For the text-containing cell, return its midpoint in [x, y] coordinate format. 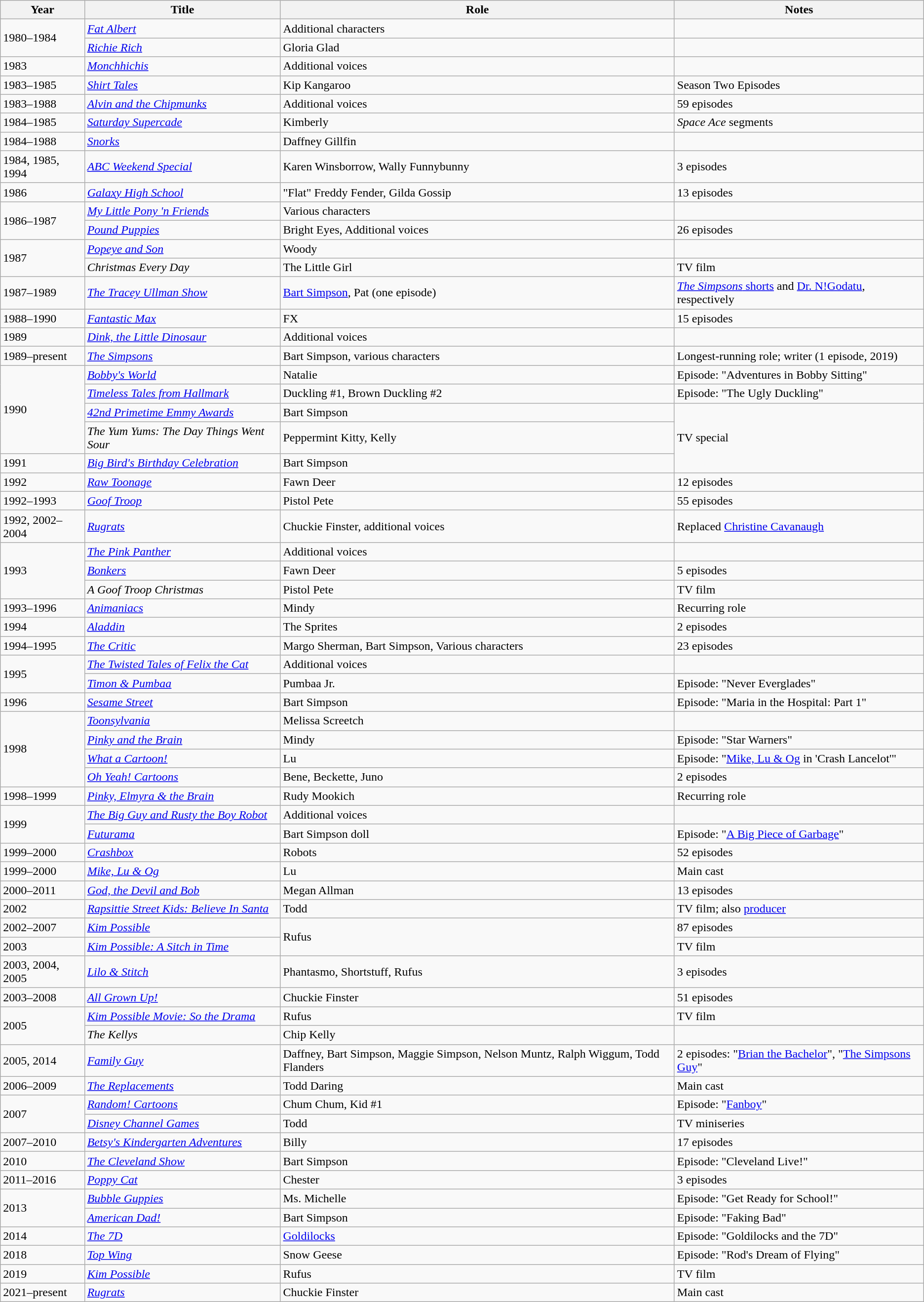
The Tracey Ullman Show [183, 293]
Top Wing [183, 1255]
Daffney, Bart Simpson, Maggie Simpson, Nelson Muntz, Ralph Wiggum, Todd Flanders [477, 1061]
2002–2007 [42, 928]
12 episodes [799, 482]
Episode: "Cleveland Live!" [799, 1161]
Space Ace segments [799, 122]
15 episodes [799, 318]
Phantasmo, Shortstuff, Rufus [477, 972]
Christmas Every Day [183, 268]
Futurama [183, 833]
The Yum Yums: The Day Things Went Sour [183, 437]
Pinky, Elmyra & the Brain [183, 796]
Episode: "Get Ready for School!" [799, 1198]
Longest-running role; writer (1 episode, 2019) [799, 356]
Gloria Glad [477, 47]
1983 [42, 66]
Family Guy [183, 1061]
Goof Troop [183, 501]
ABC Weekend Special [183, 167]
2000–2011 [42, 890]
23 episodes [799, 646]
1987 [42, 258]
2003 [42, 947]
Bright Eyes, Additional voices [477, 230]
Popeye and Son [183, 248]
Aladdin [183, 627]
1994–1995 [42, 646]
Rapsittie Street Kids: Believe In Santa [183, 909]
The Pink Panther [183, 552]
Karen Winsborrow, Wally Funnybunny [477, 167]
The Kellys [183, 1035]
Bart Simpson doll [477, 833]
Bubble Guppies [183, 1198]
Additional characters [477, 29]
2002 [42, 909]
1999 [42, 824]
1990 [42, 410]
Betsy's Kindergarten Adventures [183, 1142]
17 episodes [799, 1142]
Big Bird's Birthday Celebration [183, 463]
2019 [42, 1274]
Toonsylvania [183, 721]
1998–1999 [42, 796]
Year [42, 10]
2 episodes: "Brian the Bachelor", "The Simpsons Guy" [799, 1061]
59 episodes [799, 104]
2021–present [42, 1293]
Mike, Lu & Og [183, 871]
Galaxy High School [183, 192]
Animaniacs [183, 608]
Oh Yeah! Cartoons [183, 777]
Saturday Supercade [183, 122]
Chuckie Finster, additional voices [477, 526]
1996 [42, 702]
1983–1988 [42, 104]
2018 [42, 1255]
Kim Possible Movie: So the Drama [183, 1016]
Chum Chum, Kid #1 [477, 1105]
1992–1993 [42, 501]
Fantastic Max [183, 318]
Chip Kelly [477, 1035]
Goldilocks [477, 1236]
The Sprites [477, 627]
2007 [42, 1114]
Todd Daring [477, 1086]
Pound Puppies [183, 230]
TV special [799, 437]
Chester [477, 1180]
1991 [42, 463]
What a Cartoon! [183, 758]
1992 [42, 482]
Episode: "Maria in the Hospital: Part 1" [799, 702]
1992, 2002–2004 [42, 526]
The Twisted Tales of Felix the Cat [183, 665]
Episode: "Adventures in Bobby Sitting" [799, 375]
"Flat" Freddy Fender, Gilda Gossip [477, 192]
All Grown Up! [183, 997]
2011–2016 [42, 1180]
1980–1984 [42, 38]
Episode: "Star Warners" [799, 740]
Melissa Screetch [477, 721]
The Big Guy and Rusty the Boy Robot [183, 815]
Ms. Michelle [477, 1198]
1994 [42, 627]
Episode: "Goldilocks and the 7D" [799, 1236]
1988–1990 [42, 318]
The Simpsons [183, 356]
Sesame Street [183, 702]
Episode: "Rod's Dream of Flying" [799, 1255]
1986 [42, 192]
Pinky and the Brain [183, 740]
1989 [42, 337]
2005, 2014 [42, 1061]
Daffney Gillfin [477, 141]
Bobby's World [183, 375]
A Goof Troop Christmas [183, 589]
1993 [42, 570]
Episode: "Faking Bad" [799, 1217]
Snorks [183, 141]
1983–1985 [42, 85]
The Simpsons shorts and Dr. N!Godatu, respectively [799, 293]
Shirt Tales [183, 85]
Season Two Episodes [799, 85]
Pumbaa Jr. [477, 683]
Lilo & Stitch [183, 972]
26 episodes [799, 230]
2003–2008 [42, 997]
Notes [799, 10]
2007–2010 [42, 1142]
Role [477, 10]
Megan Allman [477, 890]
Snow Geese [477, 1255]
The 7D [183, 1236]
2014 [42, 1236]
Replaced Christine Cavanaugh [799, 526]
42nd Primetime Emmy Awards [183, 412]
1984–1985 [42, 122]
Kimberly [477, 122]
Alvin and the Chipmunks [183, 104]
5 episodes [799, 570]
TV miniseries [799, 1123]
51 episodes [799, 997]
The Little Girl [477, 268]
Poppy Cat [183, 1180]
Duckling #1, Brown Duckling #2 [477, 394]
Disney Channel Games [183, 1123]
Natalie [477, 375]
2003, 2004, 2005 [42, 972]
1998 [42, 749]
2006–2009 [42, 1086]
52 episodes [799, 852]
Raw Toonage [183, 482]
Woody [477, 248]
Episode: "A Big Piece of Garbage" [799, 833]
Timeless Tales from Hallmark [183, 394]
Bene, Beckette, Juno [477, 777]
Richie Rich [183, 47]
Robots [477, 852]
Episode: "Mike, Lu & Og in 'Crash Lancelot'" [799, 758]
Episode: "Fanboy" [799, 1105]
Bart Simpson, various characters [477, 356]
Random! Cartoons [183, 1105]
Timon & Pumbaa [183, 683]
1995 [42, 674]
Bonkers [183, 570]
Title [183, 10]
Dink, the Little Dinosaur [183, 337]
The Critic [183, 646]
Episode: "Never Everglades" [799, 683]
Fat Albert [183, 29]
Episode: "The Ugly Duckling" [799, 394]
American Dad! [183, 1217]
Various characters [477, 211]
TV film; also producer [799, 909]
1986–1987 [42, 220]
Monchhichis [183, 66]
1984, 1985, 1994 [42, 167]
The Replacements [183, 1086]
1989–present [42, 356]
Crashbox [183, 852]
2013 [42, 1208]
The Cleveland Show [183, 1161]
1993–1996 [42, 608]
God, the Devil and Bob [183, 890]
Kim Possible: A Sitch in Time [183, 947]
My Little Pony 'n Friends [183, 211]
Rudy Mookich [477, 796]
Billy [477, 1142]
87 episodes [799, 928]
Peppermint Kitty, Kelly [477, 437]
FX [477, 318]
2010 [42, 1161]
1984–1988 [42, 141]
Kip Kangaroo [477, 85]
2005 [42, 1026]
55 episodes [799, 501]
Margo Sherman, Bart Simpson, Various characters [477, 646]
Bart Simpson, Pat (one episode) [477, 293]
1987–1989 [42, 293]
